Locate the cell with the specified text and output its [X, Y] center coordinate. 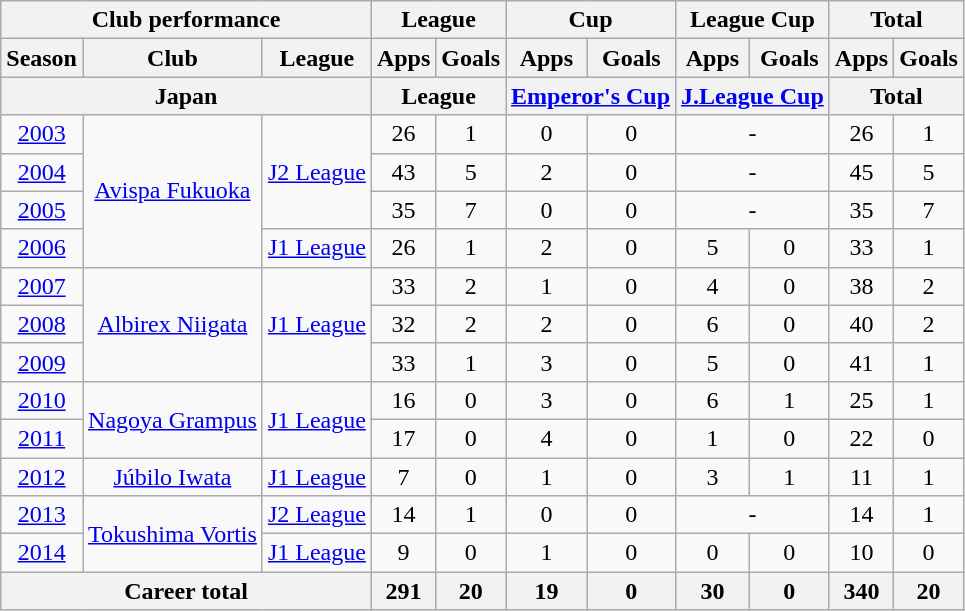
2006 [42, 248]
32 [403, 324]
Emperor's Cup [591, 96]
43 [403, 172]
2014 [42, 553]
2008 [42, 324]
41 [861, 362]
2011 [42, 438]
25 [861, 400]
2010 [42, 400]
38 [861, 286]
2003 [42, 134]
30 [713, 591]
291 [403, 591]
Cup [591, 20]
Avispa Fukuoka [172, 191]
Albirex Niigata [172, 324]
22 [861, 438]
2012 [42, 477]
Season [42, 58]
Nagoya Grampus [172, 419]
11 [861, 477]
19 [547, 591]
16 [403, 400]
Tokushima Vortis [172, 534]
2004 [42, 172]
Club [172, 58]
340 [861, 591]
League Cup [753, 20]
Club performance [186, 20]
40 [861, 324]
Japan [186, 96]
10 [861, 553]
2009 [42, 362]
45 [861, 172]
2013 [42, 515]
Career total [186, 591]
J.League Cup [753, 96]
2007 [42, 286]
Júbilo Iwata [172, 477]
2005 [42, 210]
9 [403, 553]
17 [403, 438]
